From the cell containing the given text, extract its center point as (X, Y) coordinate. 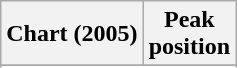
Chart (2005) (72, 34)
Peakposition (189, 34)
